Identify which cell holds the provided text, then report its (x, y) central coordinate. 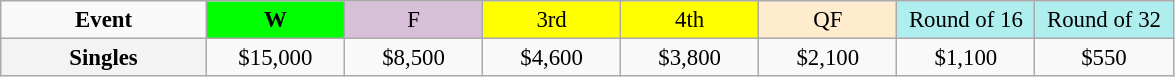
Event (104, 20)
$3,800 (690, 58)
Singles (104, 58)
W (275, 20)
$550 (1104, 58)
Round of 32 (1104, 20)
$8,500 (413, 58)
$1,100 (966, 58)
Round of 16 (966, 20)
$4,600 (552, 58)
4th (690, 20)
QF (828, 20)
3rd (552, 20)
$2,100 (828, 58)
$15,000 (275, 58)
F (413, 20)
